Return [X, Y] of the center of cell containing provided text 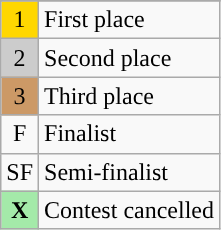
F [20, 134]
X [20, 210]
Second place [130, 58]
Semi-finalist [130, 172]
Contest cancelled [130, 210]
2 [20, 58]
3 [20, 96]
First place [130, 20]
SF [20, 172]
Finalist [130, 134]
1 [20, 20]
Third place [130, 96]
